Return (X, Y) of the center of cell containing provided text 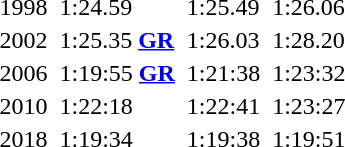
1:22:41 (223, 106)
1:21:38 (223, 73)
1:22:18 (117, 106)
1:26.03 (223, 40)
1:25.35 GR (117, 40)
1:19:55 GR (117, 73)
